Output the (X, Y) coordinate of the center of the cell containing the given text.  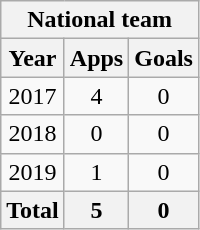
5 (96, 210)
4 (96, 96)
2019 (33, 172)
National team (100, 20)
1 (96, 172)
2017 (33, 96)
2018 (33, 134)
Total (33, 210)
Year (33, 58)
Apps (96, 58)
Goals (164, 58)
